Output the (X, Y) coordinate of the center of the cell containing the given text.  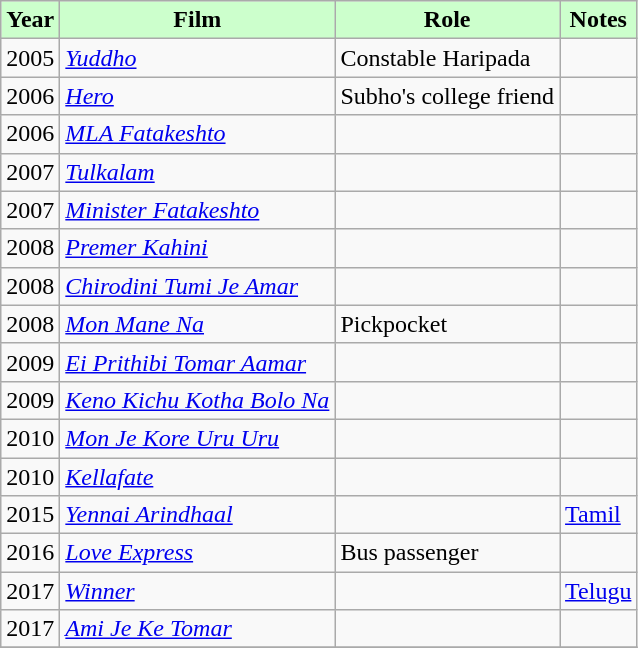
Notes (598, 20)
Keno Kichu Kotha Bolo Na (198, 400)
Telugu (598, 591)
Chirodini Tumi Je Amar (198, 286)
Winner (198, 591)
Tamil (598, 515)
Bus passenger (448, 553)
Film (198, 20)
2015 (30, 515)
2016 (30, 553)
Yuddho (198, 58)
2005 (30, 58)
Pickpocket (448, 324)
Subho's college friend (448, 96)
Love Express (198, 553)
Tulkalam (198, 172)
Year (30, 20)
Yennai Arindhaal (198, 515)
Constable Haripada (448, 58)
Ami Je Ke Tomar (198, 629)
MLA Fatakeshto (198, 134)
Mon Mane Na (198, 324)
Kellafate (198, 477)
Mon Je Kore Uru Uru (198, 438)
Role (448, 20)
Ei Prithibi Tomar Aamar (198, 362)
Premer Kahini (198, 248)
Minister Fatakeshto (198, 210)
Hero (198, 96)
